Determine the [X, Y] coordinate at the center of the cell enclosing the given text.  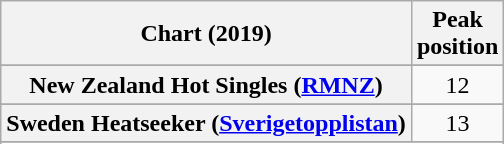
13 [457, 123]
Sweden Heatseeker (Sverigetopplistan) [206, 123]
12 [457, 85]
Peakposition [457, 34]
Chart (2019) [206, 34]
New Zealand Hot Singles (RMNZ) [206, 85]
